Return [x, y] of the center of cell containing provided text 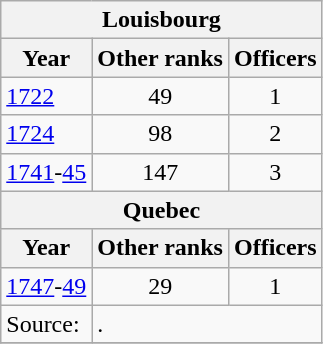
1747-49 [46, 286]
147 [160, 172]
1724 [46, 134]
98 [160, 134]
1722 [46, 96]
Quebec [162, 210]
Source: [46, 324]
3 [275, 172]
29 [160, 286]
1741-45 [46, 172]
Louisbourg [162, 20]
2 [275, 134]
. [207, 324]
49 [160, 96]
